Capture the cell that displays the provided text and extract its [X, Y] central coordinate. 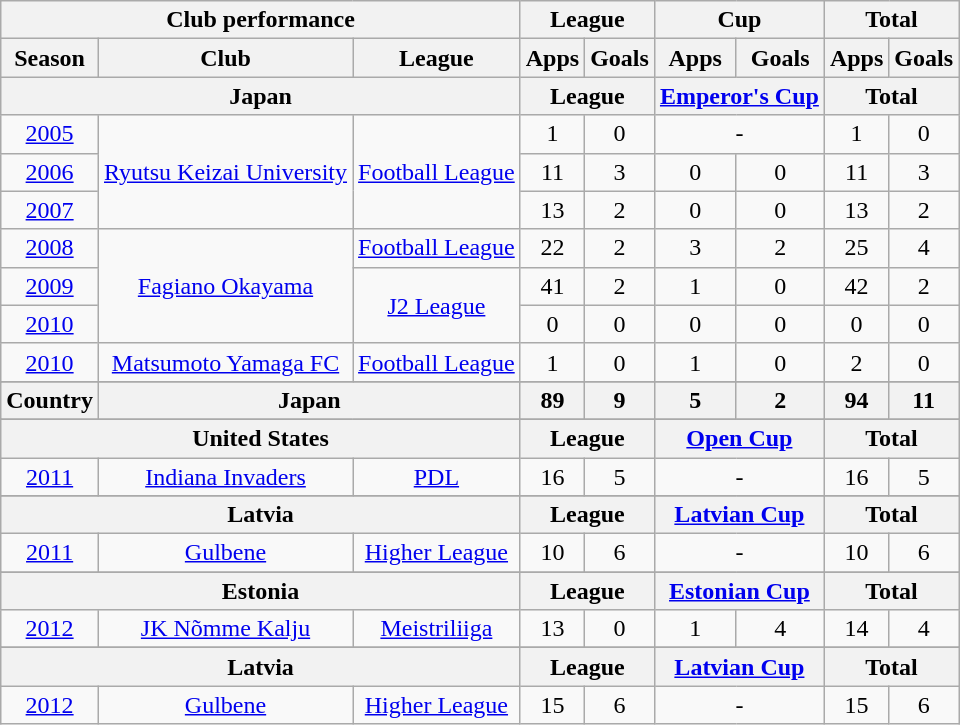
9 [620, 400]
41 [552, 286]
2008 [50, 248]
2009 [50, 286]
Club performance [260, 20]
2007 [50, 210]
JK Nõmme Kalju [225, 629]
Matsumoto Yamaga FC [225, 362]
Estonia [260, 591]
United States [260, 438]
Indiana Invaders [225, 477]
Emperor's Cup [739, 96]
22 [552, 248]
89 [552, 400]
Club [225, 58]
Cup [739, 20]
14 [856, 629]
42 [856, 286]
Fagiano Okayama [225, 286]
Estonian Cup [739, 591]
J2 League [437, 305]
2006 [50, 172]
Country [50, 400]
PDL [437, 477]
2005 [50, 134]
25 [856, 248]
Season [50, 58]
Ryutsu Keizai University [225, 172]
Open Cup [739, 438]
Meistriliiga [437, 629]
94 [856, 400]
